From the cell containing the given text, extract its center point as [X, Y] coordinate. 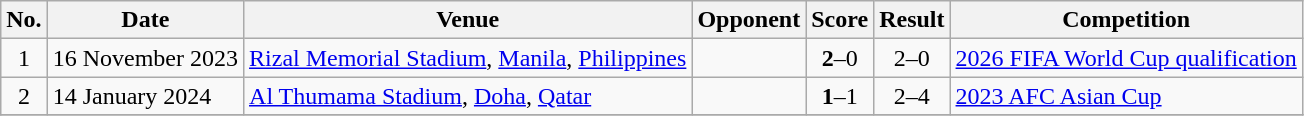
1–1 [840, 96]
2 [24, 96]
Venue [468, 20]
14 January 2024 [145, 96]
No. [24, 20]
1 [24, 58]
16 November 2023 [145, 58]
2026 FIFA World Cup qualification [1126, 58]
Date [145, 20]
2023 AFC Asian Cup [1126, 96]
Al Thumama Stadium, Doha, Qatar [468, 96]
Competition [1126, 20]
2–4 [912, 96]
Score [840, 20]
Rizal Memorial Stadium, Manila, Philippines [468, 58]
Opponent [749, 20]
Result [912, 20]
